Search for the cell housing the specified text and yield its [X, Y] center coordinate. 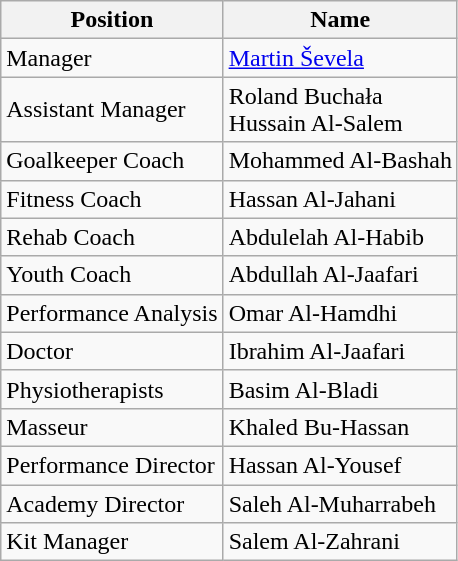
Ibrahim Al-Jaafari [340, 351]
Academy Director [112, 503]
Martin Ševela [340, 58]
Roland Buchała Hussain Al-Salem [340, 110]
Performance Director [112, 465]
Performance Analysis [112, 313]
Manager [112, 58]
Fitness Coach [112, 199]
Rehab Coach [112, 237]
Salem Al-Zahrani [340, 542]
Doctor [112, 351]
Saleh Al-Muharrabeh [340, 503]
Hassan Al-Yousef [340, 465]
Name [340, 20]
Mohammed Al-Bashah [340, 161]
Goalkeeper Coach [112, 161]
Youth Coach [112, 275]
Abdullah Al-Jaafari [340, 275]
Basim Al-Bladi [340, 389]
Abdulelah Al-Habib [340, 237]
Omar Al-Hamdhi [340, 313]
Khaled Bu-Hassan [340, 427]
Physiotherapists [112, 389]
Assistant Manager [112, 110]
Hassan Al-Jahani [340, 199]
Masseur [112, 427]
Kit Manager [112, 542]
Position [112, 20]
